Output the [x, y] coordinate of the center of the cell containing the given text.  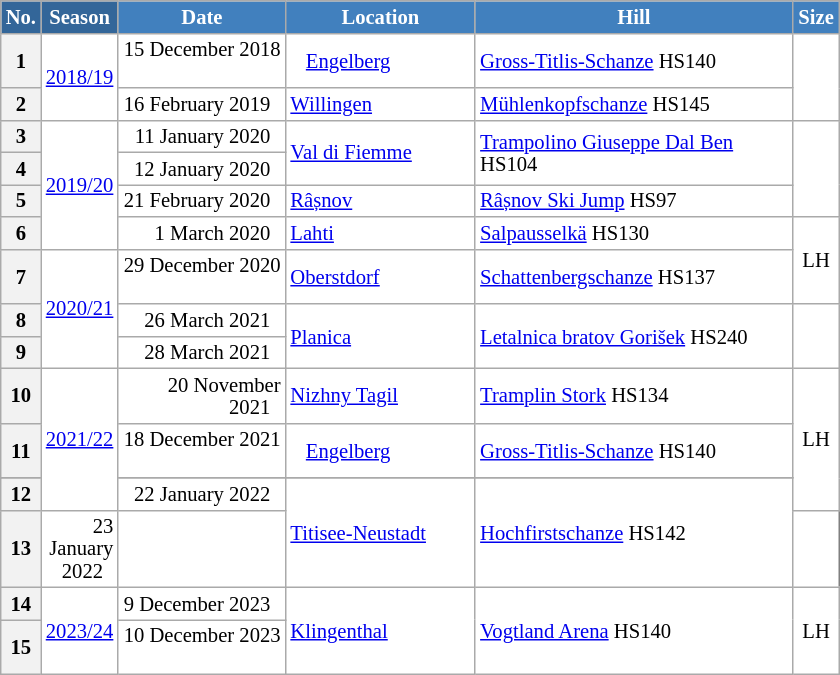
10 December 2023 [202, 646]
12 January 2020 [202, 168]
11 [21, 450]
Size [816, 16]
15 December 2018 [202, 60]
No. [21, 16]
Willingen [380, 104]
18 December 2021 [202, 450]
21 February 2020 [202, 200]
Lahti [380, 232]
2019/20 [80, 184]
13 [21, 548]
10 [21, 396]
9 [21, 352]
15 [21, 646]
Val di Fiemme [380, 152]
Tramplin Stork HS134 [634, 396]
Vogtland Arena HS140 [634, 630]
2021/22 [80, 439]
Trampolino Giuseppe Dal Ben HS104 [634, 152]
Letalnica bratov Gorišek HS240 [634, 336]
Planica [380, 336]
28 March 2021 [202, 352]
8 [21, 320]
Date [202, 16]
22 January 2022 [202, 494]
14 [21, 603]
9 December 2023 [202, 603]
Râșnov [380, 200]
2018/19 [80, 76]
Titisee-Neustadt [380, 533]
12 [21, 494]
7 [21, 276]
16 February 2019 [202, 104]
1 March 2020 [202, 232]
4 [21, 168]
1 [21, 60]
3 [21, 136]
2023/24 [80, 630]
Season [80, 16]
6 [21, 232]
Hill [634, 16]
5 [21, 200]
29 December 2020 [202, 276]
26 March 2021 [202, 320]
Nizhny Tagil [380, 396]
Hochfirstschanze HS142 [634, 533]
Salpausselkä HS130 [634, 232]
Râșnov Ski Jump HS97 [634, 200]
11 January 2020 [202, 136]
Location [380, 16]
20 November 2021 [202, 396]
2 [21, 104]
Mühlenkopfschanze HS145 [634, 104]
Oberstdorf [380, 276]
Klingenthal [380, 630]
2020/21 [80, 308]
23 January 2022 [80, 548]
Schattenbergschanze HS137 [634, 276]
